Provide the [X, Y] coordinate of the cell's center where the given text is located.  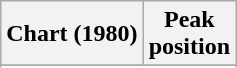
Peak position [189, 34]
Chart (1980) [72, 34]
